Search for the cell housing the specified text and yield its [X, Y] center coordinate. 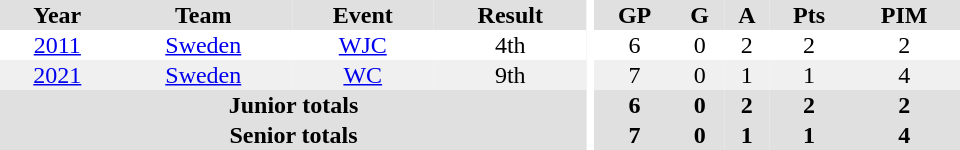
Event [363, 15]
Pts [810, 15]
Year [58, 15]
2011 [58, 45]
Senior totals [294, 135]
GP [635, 15]
WJC [363, 45]
Result [511, 15]
PIM [904, 15]
WC [363, 75]
A [747, 15]
2021 [58, 75]
Team [204, 15]
G [700, 15]
4th [511, 45]
Junior totals [294, 105]
9th [511, 75]
